For the text-containing cell, return its midpoint in (x, y) coordinate format. 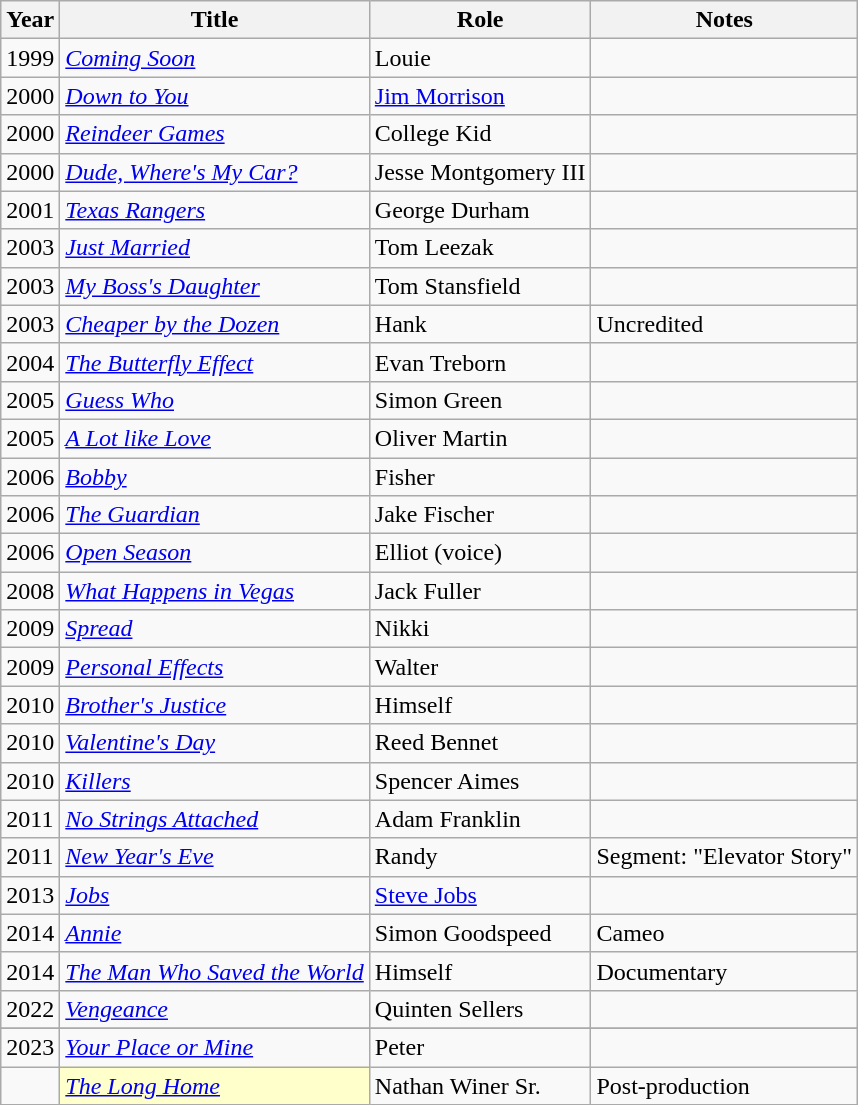
Reed Bennet (480, 743)
Adam Franklin (480, 819)
2008 (30, 591)
Simon Goodspeed (480, 933)
Jake Fischer (480, 515)
Vengeance (214, 1009)
New Year's Eve (214, 857)
A Lot like Love (214, 438)
My Boss's Daughter (214, 286)
Nathan Winer Sr. (480, 1085)
Killers (214, 781)
Evan Treborn (480, 362)
Peter (480, 1047)
Brother's Justice (214, 705)
College Kid (480, 134)
Down to You (214, 96)
Spencer Aimes (480, 781)
The Butterfly Effect (214, 362)
1999 (30, 58)
The Man Who Saved the World (214, 971)
Title (214, 20)
Reindeer Games (214, 134)
Jesse Montgomery III (480, 172)
2013 (30, 895)
Simon Green (480, 400)
What Happens in Vegas (214, 591)
Documentary (724, 971)
Personal Effects (214, 667)
Nikki (480, 629)
Open Season (214, 553)
Jim Morrison (480, 96)
Valentine's Day (214, 743)
Cameo (724, 933)
2022 (30, 1009)
Dude, Where's My Car? (214, 172)
Role (480, 20)
Louie (480, 58)
Hank (480, 324)
George Durham (480, 210)
Coming Soon (214, 58)
Tom Stansfield (480, 286)
Year (30, 20)
Randy (480, 857)
2004 (30, 362)
Elliot (voice) (480, 553)
Spread (214, 629)
Jack Fuller (480, 591)
Segment: "Elevator Story" (724, 857)
Notes (724, 20)
Tom Leezak (480, 248)
2001 (30, 210)
2023 (30, 1047)
No Strings Attached (214, 819)
Jobs (214, 895)
Cheaper by the Dozen (214, 324)
Post-production (724, 1085)
Bobby (214, 477)
Your Place or Mine (214, 1047)
Oliver Martin (480, 438)
Just Married (214, 248)
The Long Home (214, 1085)
Steve Jobs (480, 895)
Fisher (480, 477)
Annie (214, 933)
Texas Rangers (214, 210)
The Guardian (214, 515)
Quinten Sellers (480, 1009)
Walter (480, 667)
Uncredited (724, 324)
Guess Who (214, 400)
